Determine the [x, y] coordinate at the center of the cell enclosing the given text.  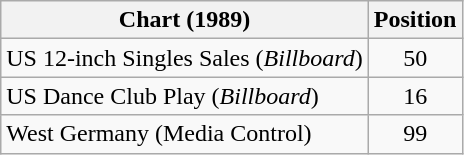
Chart (1989) [185, 20]
US 12-inch Singles Sales (Billboard) [185, 58]
West Germany (Media Control) [185, 134]
99 [415, 134]
US Dance Club Play (Billboard) [185, 96]
Position [415, 20]
50 [415, 58]
16 [415, 96]
